Output the [X, Y] coordinate of the center of the cell containing the given text.  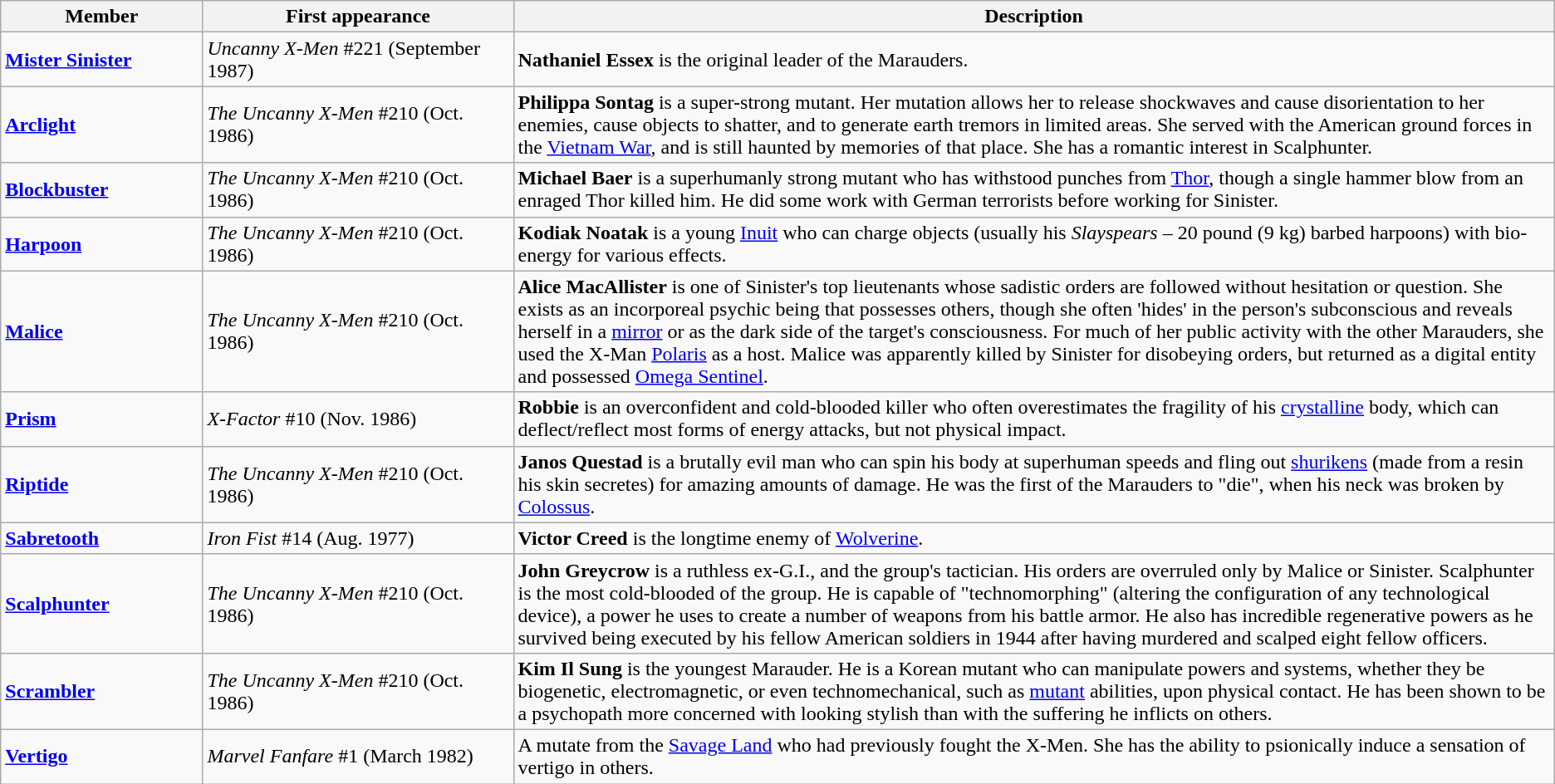
Nathaniel Essex is the original leader of the Marauders. [1033, 60]
First appearance [358, 17]
Marvel Fanfare #1 (March 1982) [358, 756]
Description [1033, 17]
Harpoon [101, 244]
Blockbuster [101, 189]
Mister Sinister [101, 60]
Uncanny X-Men #221 (September 1987) [358, 60]
Arclight [101, 125]
Prism [101, 419]
Riptide [101, 484]
A mutate from the Savage Land who had previously fought the X-Men. She has the ability to psionically induce a sensation of vertigo in others. [1033, 756]
Malice [101, 331]
Member [101, 17]
X-Factor #10 (Nov. 1986) [358, 419]
Scrambler [101, 691]
Sabretooth [101, 538]
Scalphunter [101, 603]
Kodiak Noatak is a young Inuit who can charge objects (usually his Slayspears – 20 pound (9 kg) barbed harpoons) with bio-energy for various effects. [1033, 244]
Vertigo [101, 756]
Iron Fist #14 (Aug. 1977) [358, 538]
Victor Creed is the longtime enemy of Wolverine. [1033, 538]
